Return (X, Y) of the center of cell containing provided text 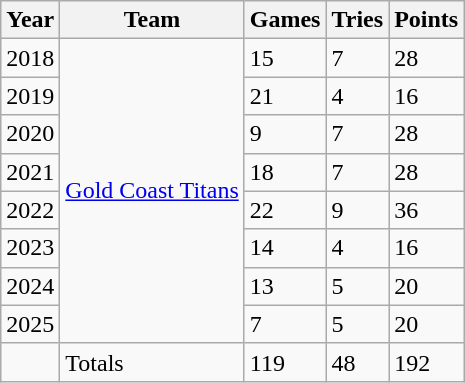
2024 (30, 286)
Games (285, 20)
Tries (358, 20)
22 (285, 210)
2020 (30, 134)
48 (358, 362)
2021 (30, 172)
2022 (30, 210)
13 (285, 286)
Totals (152, 362)
21 (285, 96)
18 (285, 172)
36 (426, 210)
2025 (30, 324)
Gold Coast Titans (152, 191)
15 (285, 58)
Team (152, 20)
Points (426, 20)
14 (285, 248)
2018 (30, 58)
2019 (30, 96)
119 (285, 362)
2023 (30, 248)
Year (30, 20)
192 (426, 362)
